Identify which cell holds the provided text, then report its [x, y] central coordinate. 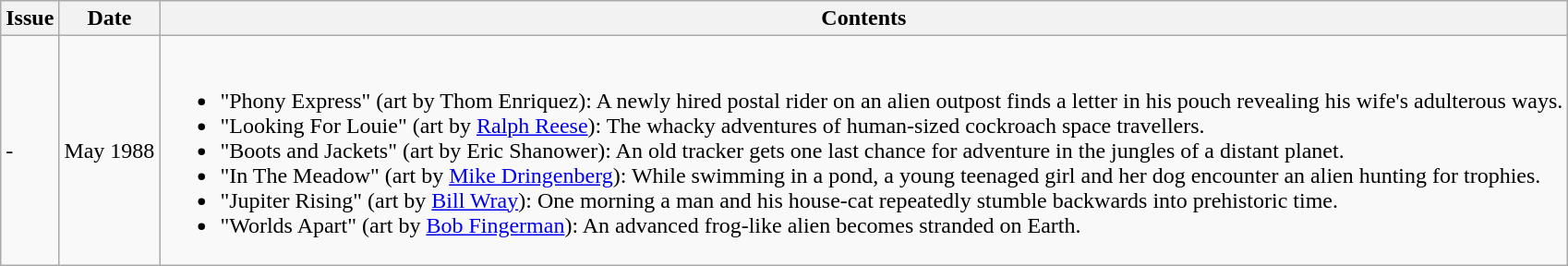
Issue [30, 18]
May 1988 [109, 151]
- [30, 151]
Contents [864, 18]
Date [109, 18]
